Capture the cell that displays the provided text and extract its [x, y] central coordinate. 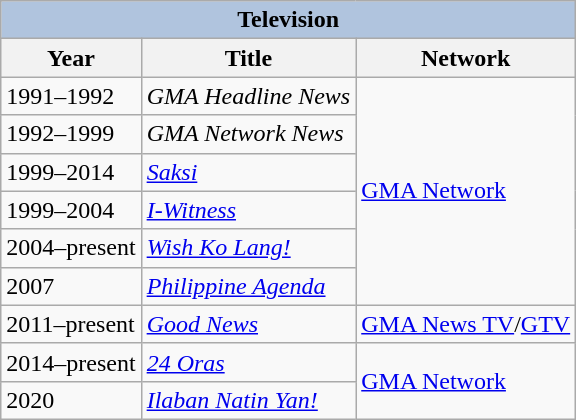
GMA News TV/GTV [466, 324]
1999–2004 [71, 210]
GMA Network News [248, 134]
2004–present [71, 248]
2020 [71, 400]
Year [71, 58]
GMA Headline News [248, 96]
1992–1999 [71, 134]
I-Witness [248, 210]
2011–present [71, 324]
1991–1992 [71, 96]
Ilaban Natin Yan! [248, 400]
Philippine Agenda [248, 286]
Saksi [248, 172]
Good News [248, 324]
2014–present [71, 362]
2007 [71, 286]
Wish Ko Lang! [248, 248]
24 Oras [248, 362]
Title [248, 58]
Television [288, 20]
Network [466, 58]
1999–2014 [71, 172]
